For the text-containing cell, return its midpoint in [X, Y] coordinate format. 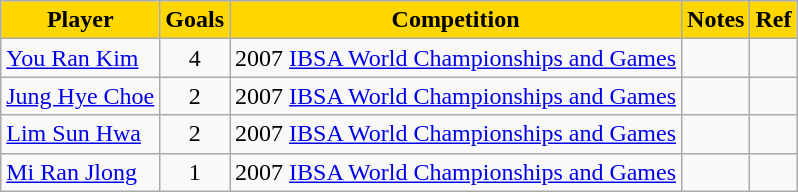
Competition [456, 20]
Jung Hye Choe [80, 96]
Lim Sun Hwa [80, 134]
Ref [774, 20]
Notes [716, 20]
4 [195, 58]
You Ran Kim [80, 58]
Goals [195, 20]
Mi Ran Jlong [80, 172]
1 [195, 172]
Player [80, 20]
